Find where the given text appears and provide that cell's center as (x, y) coordinate. 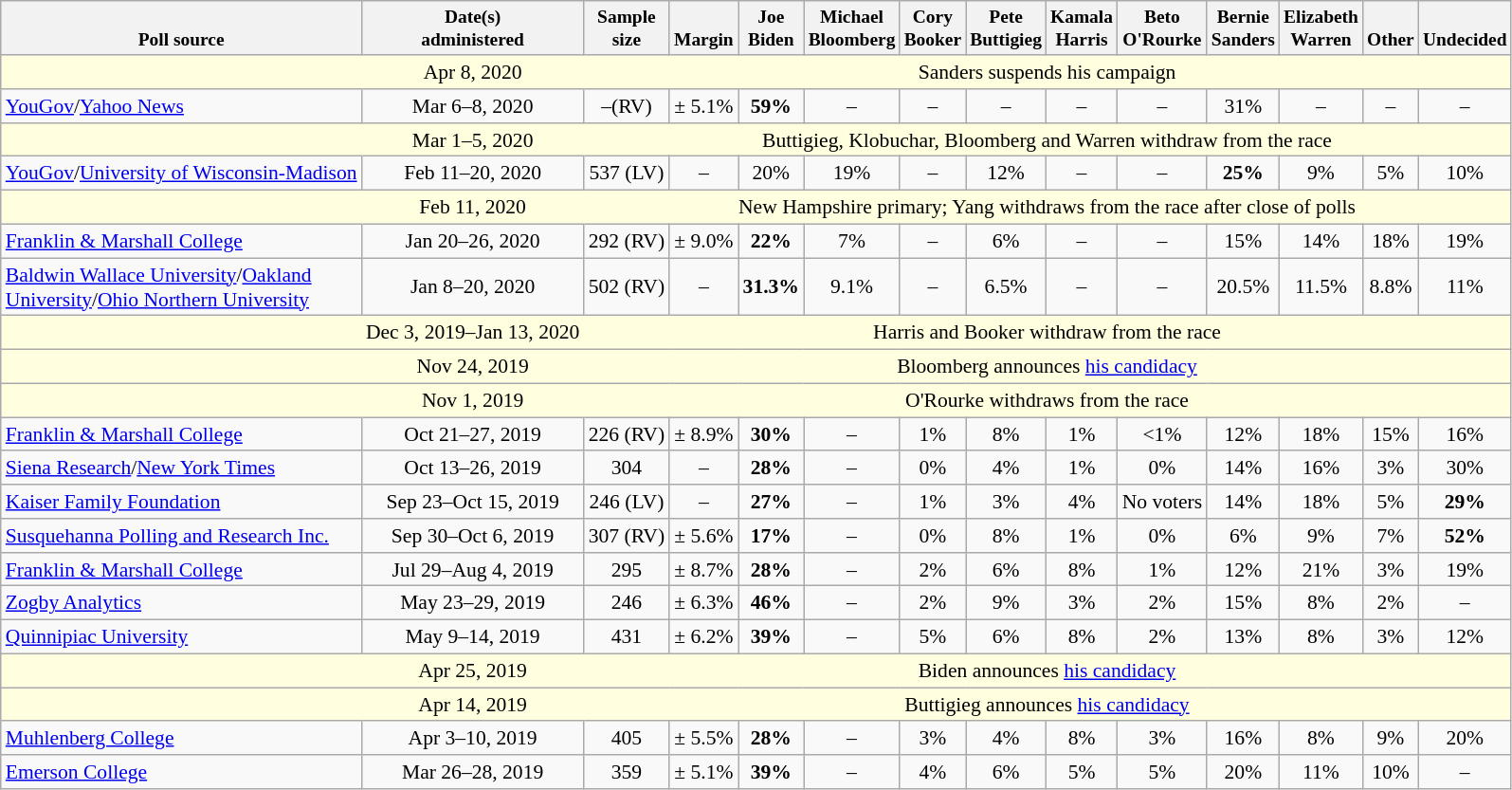
Poll source (182, 28)
Quinnipiac University (182, 637)
17% (772, 536)
Nov 24, 2019 (473, 367)
Feb 11, 2020 (473, 208)
22% (772, 241)
± 8.7% (703, 570)
Mar 6–8, 2020 (473, 106)
O'Rourke withdraws from the race (1048, 400)
± 5.5% (703, 739)
–(RV) (628, 106)
± 8.9% (703, 434)
31.3% (772, 286)
431 (628, 637)
Margin (703, 28)
<1% (1162, 434)
Harris and Booker withdraw from the race (1048, 333)
359 (628, 772)
Samplesize (628, 28)
Mar 26–28, 2019 (473, 772)
Jan 20–26, 2020 (473, 241)
Emerson College (182, 772)
Sep 30–Oct 6, 2019 (473, 536)
Dec 3, 2019–Jan 13, 2020 (473, 333)
46% (772, 603)
Oct 13–26, 2019 (473, 468)
No voters (1162, 502)
226 (RV) (628, 434)
11.5% (1321, 286)
292 (RV) (628, 241)
29% (1465, 502)
27% (772, 502)
± 5.6% (703, 536)
13% (1243, 637)
New Hampshire primary; Yang withdraws from the race after close of polls (1048, 208)
Buttigieg announces his candidacy (1048, 705)
59% (772, 106)
May 23–29, 2019 (473, 603)
295 (628, 570)
537 (LV) (628, 174)
Oct 21–27, 2019 (473, 434)
Sep 23–Oct 15, 2019 (473, 502)
Kaiser Family Foundation (182, 502)
YouGov/Yahoo News (182, 106)
Feb 11–20, 2020 (473, 174)
± 6.2% (703, 637)
Muhlenberg College (182, 739)
ElizabethWarren (1321, 28)
BernieSanders (1243, 28)
20.5% (1243, 286)
Date(s)administered (473, 28)
Zogby Analytics (182, 603)
25% (1243, 174)
8.8% (1390, 286)
246 (LV) (628, 502)
Jul 29–Aug 4, 2019 (473, 570)
CoryBooker (933, 28)
Sanders suspends his campaign (1048, 72)
Apr 14, 2019 (473, 705)
PeteButtigieg (1007, 28)
May 9–14, 2019 (473, 637)
307 (RV) (628, 536)
Siena Research/New York Times (182, 468)
KamalaHarris (1081, 28)
Susquehanna Polling and Research Inc. (182, 536)
± 9.0% (703, 241)
± 6.3% (703, 603)
Bloomberg announces his candidacy (1048, 367)
Apr 3–10, 2019 (473, 739)
YouGov/University of Wisconsin-Madison (182, 174)
502 (RV) (628, 286)
JoeBiden (772, 28)
MichaelBloomberg (851, 28)
BetoO'Rourke (1162, 28)
Apr 8, 2020 (473, 72)
6.5% (1007, 286)
Baldwin Wallace University/OaklandUniversity/Ohio Northern University (182, 286)
52% (1465, 536)
Other (1390, 28)
21% (1321, 570)
Undecided (1465, 28)
9.1% (851, 286)
405 (628, 739)
304 (628, 468)
Mar 1–5, 2020 (473, 140)
Buttigieg, Klobuchar, Bloomberg and Warren withdraw from the race (1048, 140)
246 (628, 603)
Jan 8–20, 2020 (473, 286)
Nov 1, 2019 (473, 400)
31% (1243, 106)
Biden announces his candidacy (1048, 671)
Apr 25, 2019 (473, 671)
